For the text-containing cell, return its midpoint in (X, Y) coordinate format. 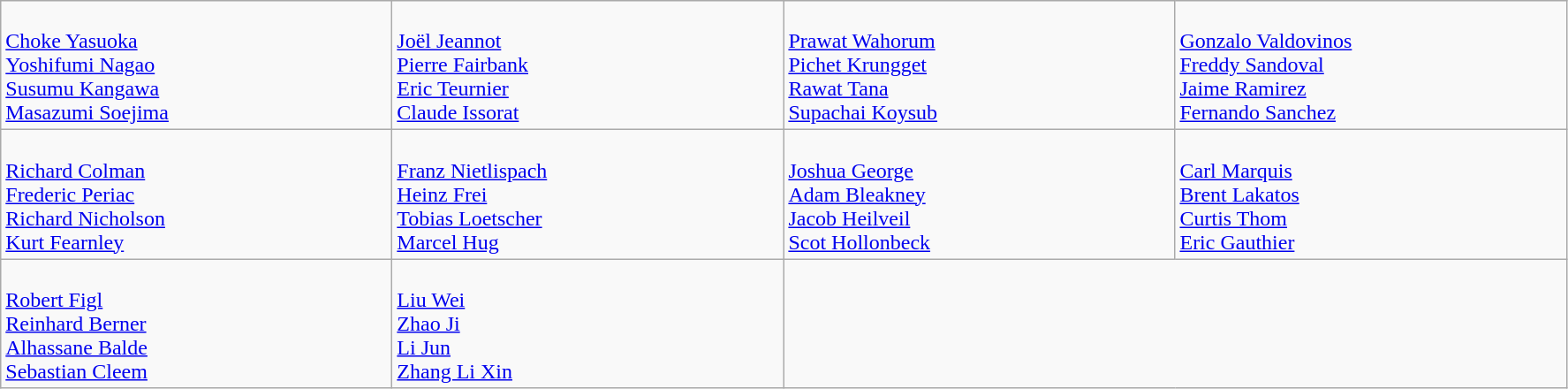
Carl MarquisBrent LakatosCurtis ThomEric Gauthier (1371, 194)
Joshua GeorgeAdam BleakneyJacob HeilveilScot Hollonbeck (979, 194)
Franz NietlispachHeinz FreiTobias LoetscherMarcel Hug (588, 194)
Richard ColmanFrederic PeriacRichard NicholsonKurt Fearnley (196, 194)
Prawat WahorumPichet KrunggetRawat TanaSupachai Koysub (979, 65)
Liu WeiZhao JiLi JunZhang Li Xin (588, 324)
Robert FiglReinhard BernerAlhassane BaldeSebastian Cleem (196, 324)
Gonzalo ValdovinosFreddy SandovalJaime RamirezFernando Sanchez (1371, 65)
Choke YasuokaYoshifumi NagaoSusumu KangawaMasazumi Soejima (196, 65)
Joël JeannotPierre FairbankEric TeurnierClaude Issorat (588, 65)
